Output the (X, Y) coordinate of the center of the cell containing the given text.  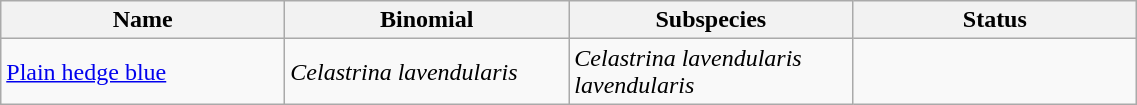
Plain hedge blue (143, 72)
Binomial (427, 20)
Subspecies (711, 20)
Celastrina lavendularis lavendularis (711, 72)
Name (143, 20)
Celastrina lavendularis (427, 72)
Status (995, 20)
